Scan for the cell matching the given text and deliver its [x, y] coordinate at center. 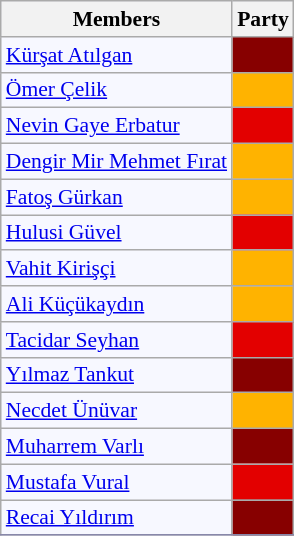
Party [263, 19]
Kürşat Atılgan [116, 55]
Recai Yıldırım [116, 518]
Ali Küçükaydın [116, 304]
Vahit Kirişçi [116, 269]
Dengir Mir Mehmet Fırat [116, 162]
Ömer Çelik [116, 90]
Mustafa Vural [116, 482]
Nevin Gaye Erbatur [116, 126]
Yılmaz Tankut [116, 375]
Members [116, 19]
Fatoş Gürkan [116, 197]
Necdet Ünüvar [116, 411]
Muharrem Varlı [116, 447]
Hulusi Güvel [116, 233]
Tacidar Seyhan [116, 340]
